Extract the (X, Y) coordinate from the center of the cell holding the provided text.  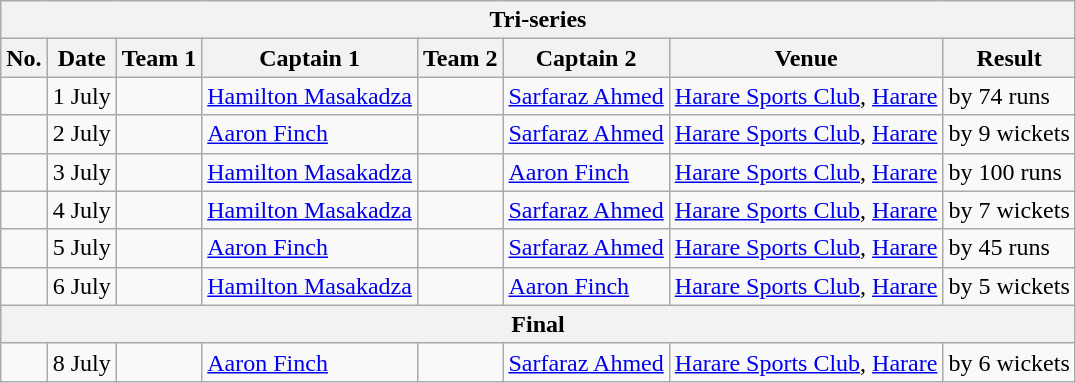
by 5 wickets (1009, 286)
Result (1009, 58)
by 7 wickets (1009, 210)
No. (24, 58)
4 July (82, 210)
Team 1 (159, 58)
8 July (82, 362)
by 9 wickets (1009, 134)
3 July (82, 172)
Date (82, 58)
Captain 1 (310, 58)
1 July (82, 96)
by 100 runs (1009, 172)
6 July (82, 286)
Tri-series (538, 20)
2 July (82, 134)
5 July (82, 248)
Captain 2 (586, 58)
Final (538, 324)
by 6 wickets (1009, 362)
by 45 runs (1009, 248)
by 74 runs (1009, 96)
Team 2 (460, 58)
Venue (806, 58)
